From the cell containing the given text, extract its center point as [x, y] coordinate. 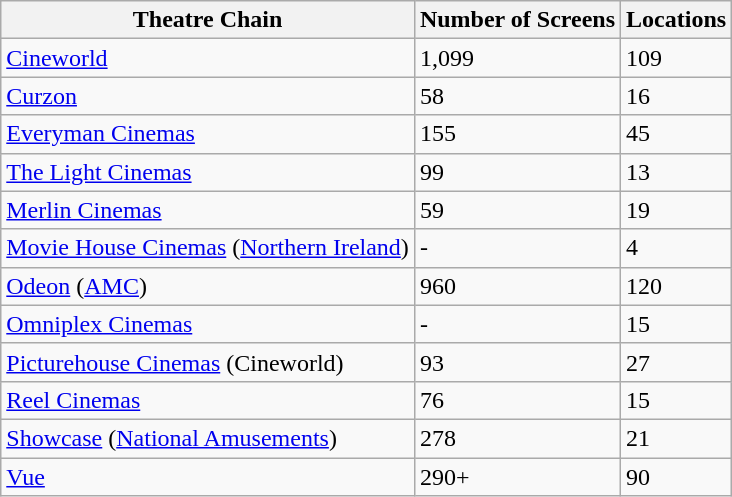
Vue [208, 477]
13 [676, 172]
1,099 [517, 58]
Curzon [208, 96]
Odeon (AMC) [208, 286]
109 [676, 58]
278 [517, 438]
Picturehouse Cinemas (Cineworld) [208, 362]
960 [517, 286]
The Light Cinemas [208, 172]
155 [517, 134]
93 [517, 362]
Merlin Cinemas [208, 210]
Locations [676, 20]
90 [676, 477]
4 [676, 248]
290+ [517, 477]
76 [517, 400]
19 [676, 210]
16 [676, 96]
45 [676, 134]
Reel Cinemas [208, 400]
120 [676, 286]
27 [676, 362]
Showcase (National Amusements) [208, 438]
59 [517, 210]
Movie House Cinemas (Northern Ireland) [208, 248]
Everyman Cinemas [208, 134]
Cineworld [208, 58]
21 [676, 438]
Omniplex Cinemas [208, 324]
Theatre Chain [208, 20]
58 [517, 96]
99 [517, 172]
Number of Screens [517, 20]
